Search for the cell housing the specified text and yield its [X, Y] center coordinate. 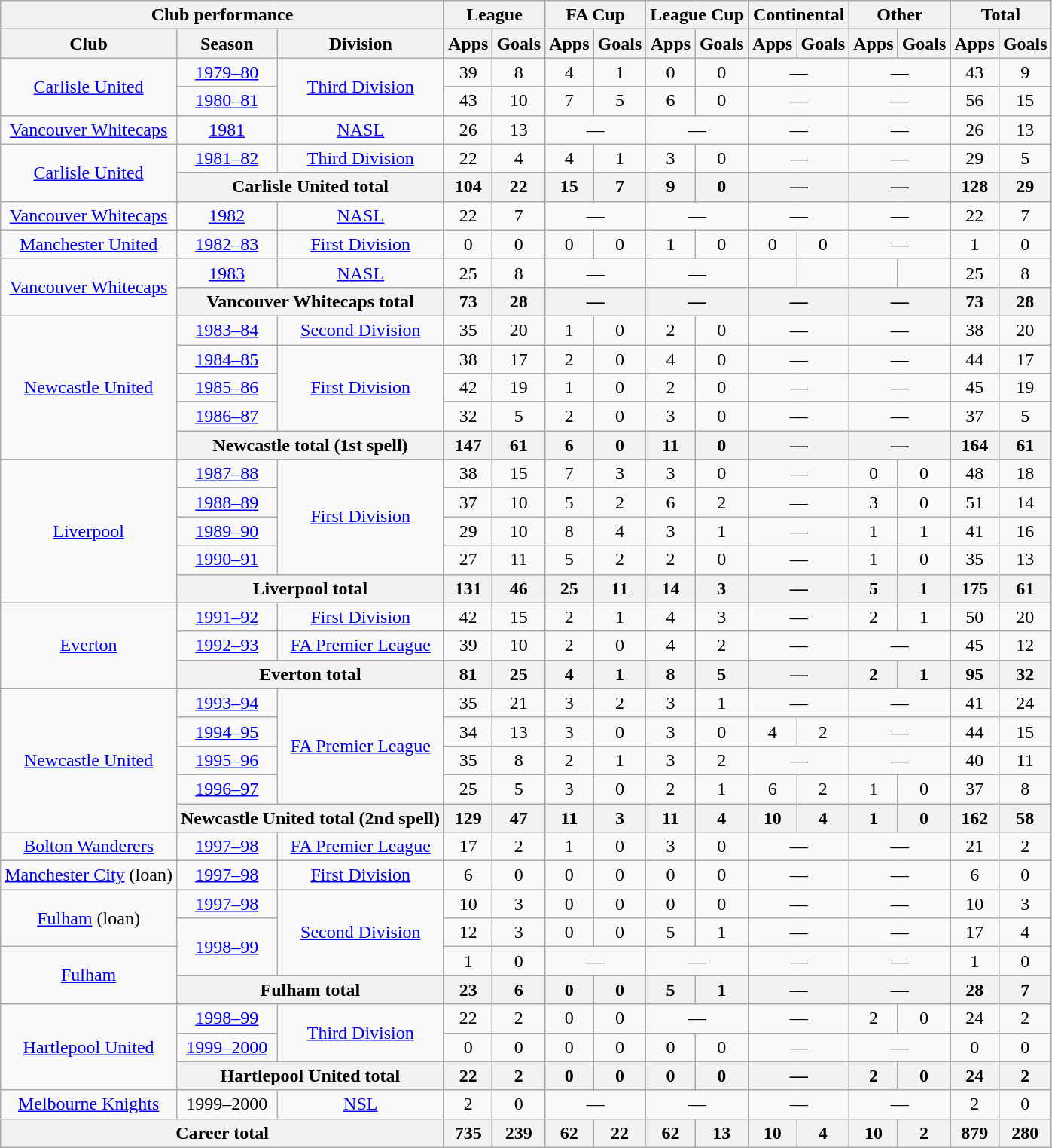
129 [468, 817]
Other [900, 15]
239 [519, 1133]
56 [974, 101]
Career total [223, 1133]
Hartlepool United [89, 1047]
104 [468, 187]
1987–88 [227, 474]
81 [468, 674]
1989–90 [227, 531]
162 [974, 817]
NSL [360, 1104]
Everton total [310, 674]
1996–97 [227, 789]
1994–95 [227, 731]
46 [519, 588]
879 [974, 1133]
175 [974, 588]
Continental [799, 15]
51 [974, 502]
128 [974, 187]
League Cup [697, 15]
Melbourne Knights [89, 1104]
147 [468, 445]
Fulham total [310, 990]
Club performance [223, 15]
95 [974, 674]
1982 [227, 215]
Hartlepool United total [310, 1076]
50 [974, 617]
Carlisle United total [310, 187]
1983 [227, 273]
48 [974, 474]
1988–89 [227, 502]
18 [1025, 474]
Liverpool [89, 531]
40 [974, 760]
47 [519, 817]
Liverpool total [310, 588]
1992–93 [227, 646]
1981–82 [227, 158]
Everton [89, 646]
1995–96 [227, 760]
1986–87 [227, 417]
1985–86 [227, 388]
164 [974, 445]
1991–92 [227, 617]
Newcastle total (1st spell) [310, 445]
Bolton Wanderers [89, 847]
1990–91 [227, 560]
Total [1001, 15]
Fulham (loan) [89, 918]
1980–81 [227, 101]
23 [468, 990]
Club [89, 44]
Division [360, 44]
1979–80 [227, 72]
58 [1025, 817]
Fulham [89, 975]
1983–84 [227, 330]
131 [468, 588]
27 [468, 560]
League [494, 15]
1982–83 [227, 244]
Season [227, 44]
34 [468, 731]
735 [468, 1133]
1993–94 [227, 703]
280 [1025, 1133]
16 [1025, 531]
Manchester United [89, 244]
1981 [227, 130]
Newcastle United total (2nd spell) [310, 817]
1984–85 [227, 359]
Manchester City (loan) [89, 875]
Vancouver Whitecaps total [310, 301]
FA Cup [596, 15]
